From the cell containing the given text, extract its center point as [X, Y] coordinate. 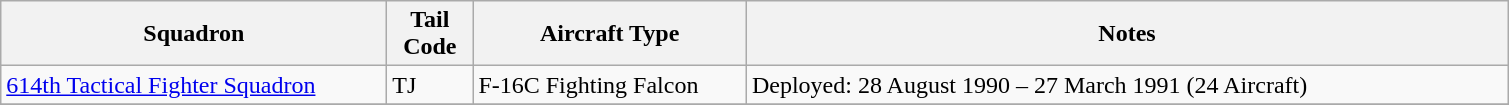
Deployed: 28 August 1990 – 27 March 1991 (24 Aircraft) [1126, 85]
614th Tactical Fighter Squadron [194, 85]
Notes [1126, 34]
Tail Code [430, 34]
Aircraft Type [610, 34]
TJ [430, 85]
Squadron [194, 34]
F-16C Fighting Falcon [610, 85]
